Identify which cell holds the provided text, then report its [X, Y] central coordinate. 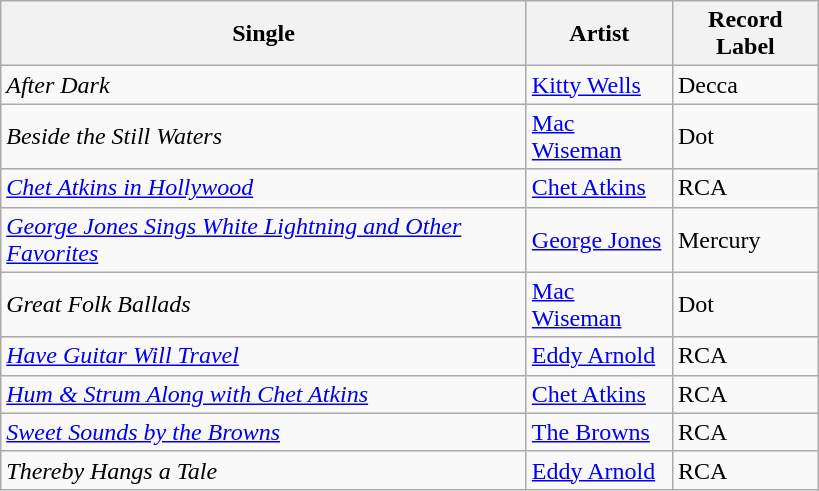
Sweet Sounds by the Browns [264, 432]
Mercury [745, 240]
Chet Atkins in Hollywood [264, 188]
Beside the Still Waters [264, 136]
Hum & Strum Along with Chet Atkins [264, 394]
Decca [745, 85]
Record Label [745, 34]
George Jones [599, 240]
Kitty Wells [599, 85]
After Dark [264, 85]
Thereby Hangs a Tale [264, 470]
Have Guitar Will Travel [264, 356]
Artist [599, 34]
Single [264, 34]
George Jones Sings White Lightning and Other Favorites [264, 240]
The Browns [599, 432]
Great Folk Ballads [264, 304]
